Output the [x, y] coordinate of the center of the cell containing the given text.  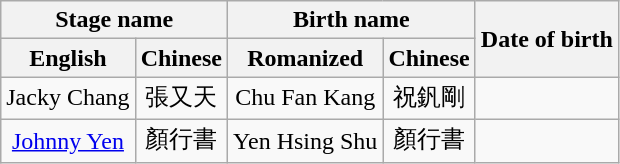
Chu Fan Kang [306, 98]
Johnny Yen [68, 140]
Romanized [306, 58]
張又天 [181, 98]
Birth name [352, 20]
祝釩剛 [429, 98]
Stage name [114, 20]
Jacky Chang [68, 98]
Date of birth [546, 39]
English [68, 58]
Yen Hsing Shu [306, 140]
